Capture the cell that displays the provided text and extract its [x, y] central coordinate. 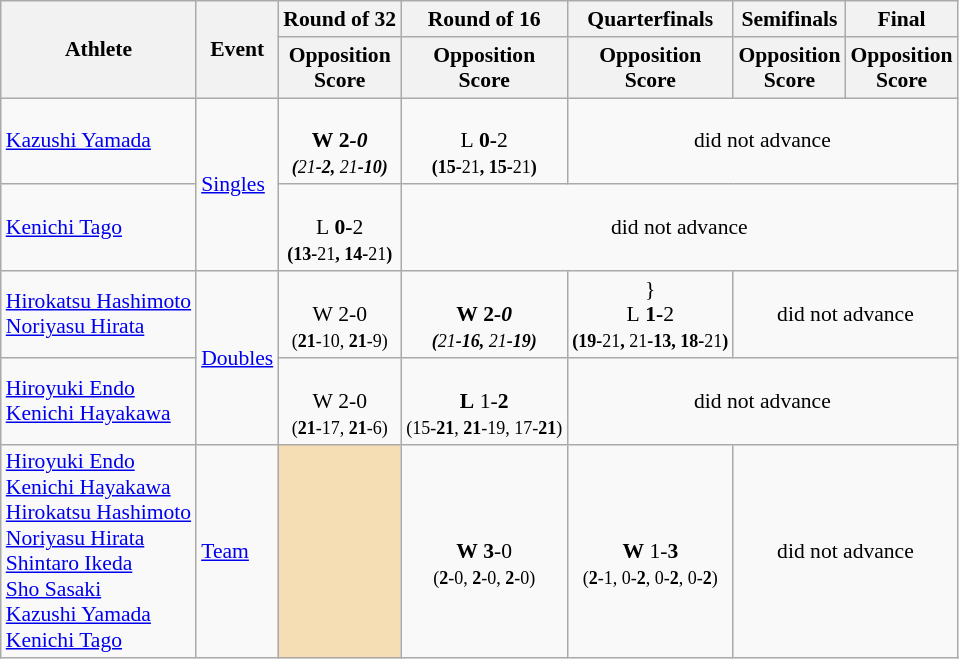
Team [237, 551]
Round of 32 [340, 19]
W 2-0(21-17, 21-6) [340, 402]
W 2-0(21-2, 21-10) [340, 142]
Event [237, 50]
Semifinals [789, 19]
Final [901, 19]
Hiroyuki Endo Kenichi HayakawaHirokatsu Hashimoto Noriyasu HirataShintaro Ikeda Sho SasakiKazushi Yamada Kenichi Tago [98, 551]
Quarterfinals [650, 19]
Athlete [98, 50]
W 1-3(2-1, 0-2, 0-2, 0-2) [650, 551]
Hirokatsu Hashimoto Noriyasu Hirata [98, 314]
W 2-0(21-10, 21-9) [340, 314]
Kazushi Yamada [98, 142]
Hiroyuki Endo Kenichi Hayakawa [98, 402]
L 1-2(15-21, 21-19, 17-21) [484, 402]
W 3-0(2-0, 2-0, 2-0) [484, 551]
W 2-0(21-16, 21-19) [484, 314]
Kenichi Tago [98, 228]
Singles [237, 184]
Round of 16 [484, 19]
L 0-2(13-21, 14-21) [340, 228]
}L 1-2(19-21, 21-13, 18-21) [650, 314]
Doubles [237, 358]
L 0-2(15-21, 15-21) [484, 142]
